Locate the cell with the specified text and output its (X, Y) center coordinate. 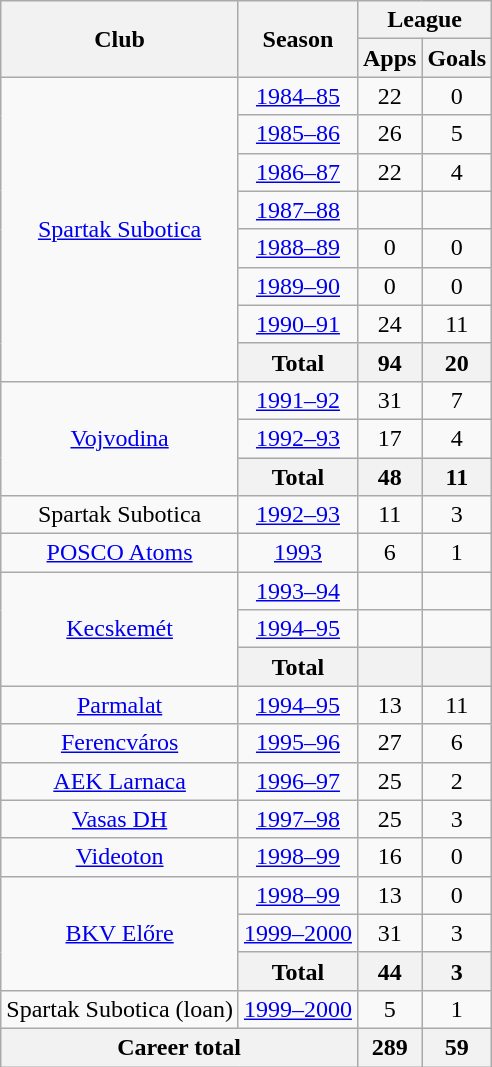
Videoton (120, 857)
1996–97 (298, 781)
17 (389, 438)
Vojvodina (120, 438)
1993 (298, 553)
1995–96 (298, 743)
1985–86 (298, 134)
1986–87 (298, 172)
1991–92 (298, 400)
2 (457, 781)
AEK Larnaca (120, 781)
Apps (389, 58)
Ferencváros (120, 743)
League (424, 20)
27 (389, 743)
16 (389, 857)
94 (389, 362)
Goals (457, 58)
1988–89 (298, 248)
Career total (180, 1047)
289 (389, 1047)
Vasas DH (120, 819)
48 (389, 477)
Season (298, 39)
24 (389, 324)
1990–91 (298, 324)
7 (457, 400)
44 (389, 971)
26 (389, 134)
20 (457, 362)
59 (457, 1047)
Kecskemét (120, 629)
Spartak Subotica (loan) (120, 1009)
Club (120, 39)
1989–90 (298, 286)
1987–88 (298, 210)
1997–98 (298, 819)
1984–85 (298, 96)
POSCO Atoms (120, 553)
Parmalat (120, 705)
BKV Előre (120, 933)
1993–94 (298, 591)
